From the cell containing the given text, extract its center point as [X, Y] coordinate. 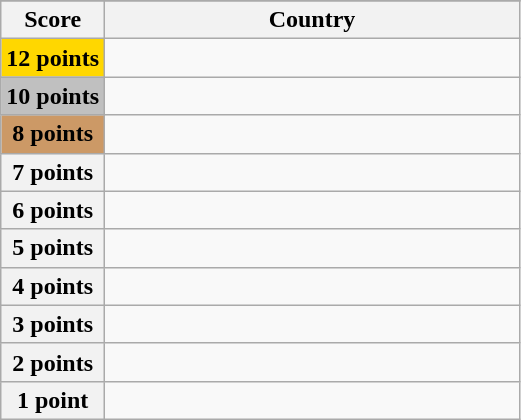
Country [312, 20]
6 points [53, 210]
5 points [53, 248]
4 points [53, 286]
12 points [53, 58]
8 points [53, 134]
10 points [53, 96]
3 points [53, 324]
Score [53, 20]
1 point [53, 400]
2 points [53, 362]
7 points [53, 172]
